Identify which cell holds the provided text, then report its (x, y) central coordinate. 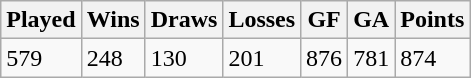
579 (41, 58)
781 (372, 58)
Played (41, 20)
874 (432, 58)
248 (113, 58)
GF (324, 20)
Draws (184, 20)
Losses (262, 20)
Wins (113, 20)
130 (184, 58)
GA (372, 20)
Points (432, 20)
876 (324, 58)
201 (262, 58)
